Capture the cell that displays the provided text and extract its [x, y] central coordinate. 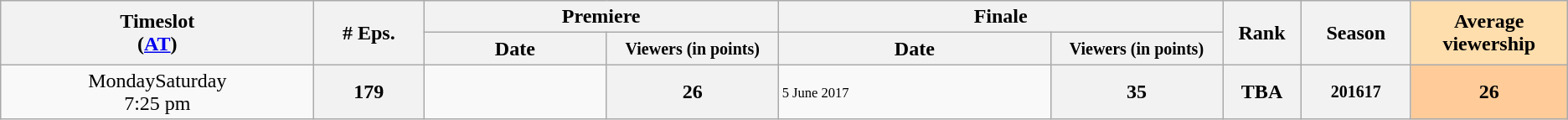
Season [1355, 33]
5 June 2017 [915, 92]
Timeslot (AT) [157, 33]
TBA [1262, 92]
35 [1137, 92]
Finale [1001, 17]
Average viewership [1489, 33]
201617 [1355, 92]
Rank [1262, 33]
179 [369, 92]
# Eps. [369, 33]
Premiere [601, 17]
MondaySaturday 7:25 pm [157, 92]
